Identify which cell holds the provided text, then report its (x, y) central coordinate. 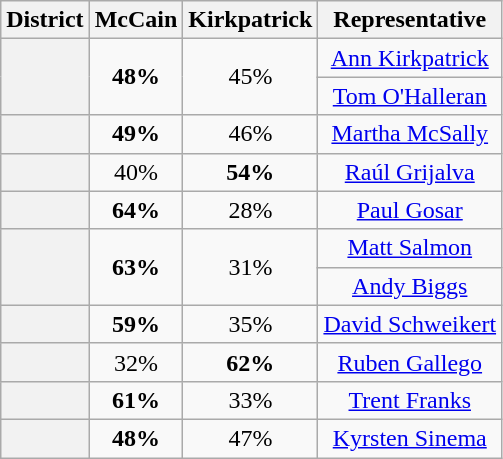
Martha McSally (410, 134)
31% (250, 267)
35% (250, 324)
33% (250, 400)
40% (136, 172)
Kyrsten Sinema (410, 438)
Trent Franks (410, 400)
Ruben Gallego (410, 362)
Andy Biggs (410, 286)
49% (136, 134)
David Schweikert (410, 324)
47% (250, 438)
45% (250, 77)
59% (136, 324)
64% (136, 210)
Raúl Grijalva (410, 172)
61% (136, 400)
63% (136, 267)
McCain (136, 20)
62% (250, 362)
Ann Kirkpatrick (410, 58)
District (45, 20)
Tom O'Halleran (410, 96)
54% (250, 172)
Kirkpatrick (250, 20)
46% (250, 134)
28% (250, 210)
Matt Salmon (410, 248)
Paul Gosar (410, 210)
32% (136, 362)
Representative (410, 20)
